Capture the cell that displays the provided text and extract its (x, y) central coordinate. 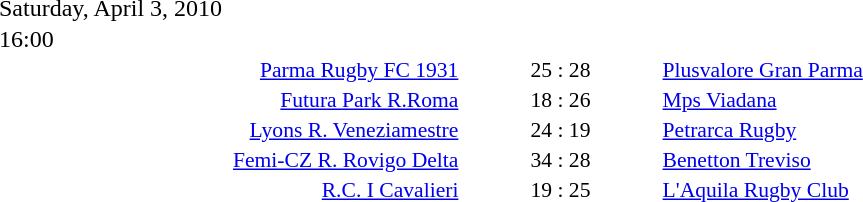
34 : 28 (560, 160)
18 : 26 (560, 100)
25 : 28 (560, 70)
24 : 19 (560, 130)
